Capture the cell that displays the provided text and extract its [x, y] central coordinate. 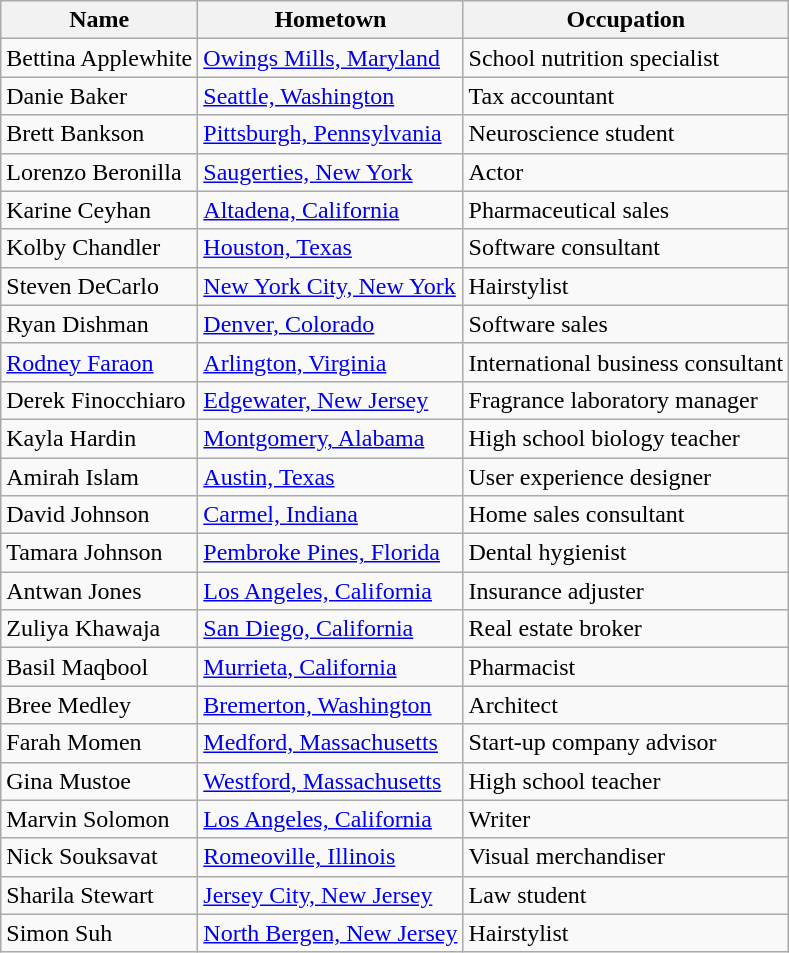
Start-up company advisor [626, 743]
Ryan Dishman [100, 324]
Antwan Jones [100, 591]
Architect [626, 705]
Amirah Islam [100, 477]
Montgomery, Alabama [330, 438]
Rodney Faraon [100, 362]
Real estate broker [626, 629]
Edgewater, New Jersey [330, 400]
Carmel, Indiana [330, 515]
Occupation [626, 20]
Brett Bankson [100, 134]
Westford, Massachusetts [330, 781]
Romeoville, Illinois [330, 857]
Bremerton, Washington [330, 705]
Karine Ceyhan [100, 210]
Lorenzo Beronilla [100, 172]
Altadena, California [330, 210]
Pittsburgh, Pennsylvania [330, 134]
Dental hygienist [626, 553]
Fragrance laboratory manager [626, 400]
Arlington, Virginia [330, 362]
Kolby Chandler [100, 248]
Bettina Applewhite [100, 58]
High school teacher [626, 781]
Derek Finocchiaro [100, 400]
Houston, Texas [330, 248]
Denver, Colorado [330, 324]
Software consultant [626, 248]
Danie Baker [100, 96]
Pharmacist [626, 667]
Zuliya Khawaja [100, 629]
Simon Suh [100, 933]
Name [100, 20]
Bree Medley [100, 705]
Nick Souksavat [100, 857]
Medford, Massachusetts [330, 743]
Visual merchandiser [626, 857]
Tax accountant [626, 96]
Gina Mustoe [100, 781]
Home sales consultant [626, 515]
High school biology teacher [626, 438]
Pembroke Pines, Florida [330, 553]
Steven DeCarlo [100, 286]
Sharila Stewart [100, 895]
Saugerties, New York [330, 172]
Insurance adjuster [626, 591]
North Bergen, New Jersey [330, 933]
Tamara Johnson [100, 553]
Software sales [626, 324]
Seattle, Washington [330, 96]
David Johnson [100, 515]
Neuroscience student [626, 134]
User experience designer [626, 477]
Murrieta, California [330, 667]
Writer [626, 819]
San Diego, California [330, 629]
New York City, New York [330, 286]
Jersey City, New Jersey [330, 895]
Kayla Hardin [100, 438]
Austin, Texas [330, 477]
International business consultant [626, 362]
Hometown [330, 20]
Marvin Solomon [100, 819]
Owings Mills, Maryland [330, 58]
Actor [626, 172]
Basil Maqbool [100, 667]
Pharmaceutical sales [626, 210]
School nutrition specialist [626, 58]
Farah Momen [100, 743]
Law student [626, 895]
